From the cell containing the given text, extract its center point as [X, Y] coordinate. 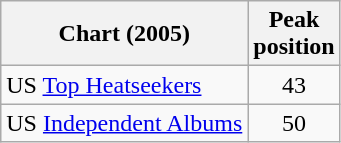
US Top Heatseekers [124, 85]
Chart (2005) [124, 34]
US Independent Albums [124, 123]
Peakposition [294, 34]
43 [294, 85]
50 [294, 123]
